Capture the cell that displays the provided text and extract its [x, y] central coordinate. 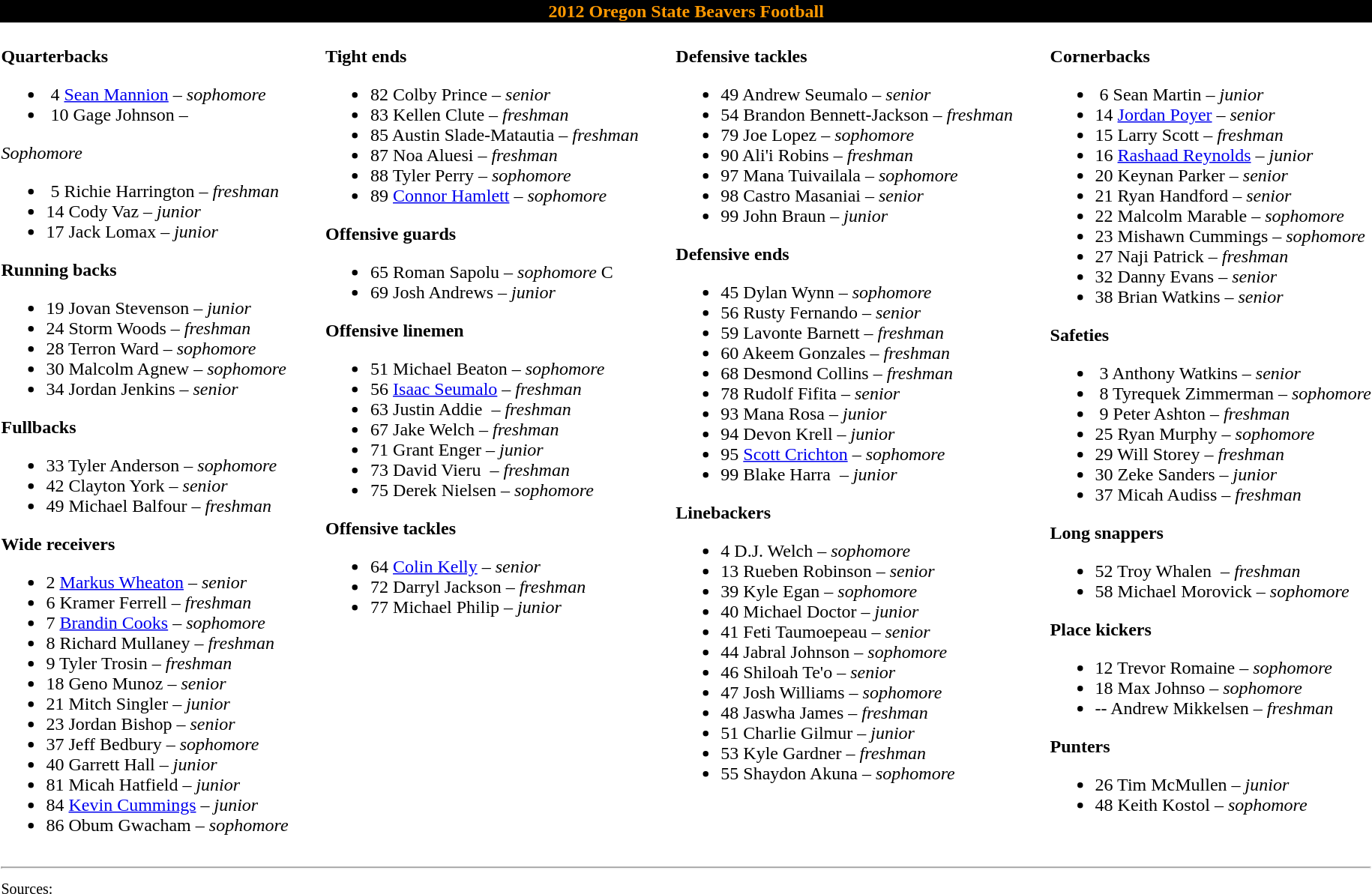
2012 Oregon State Beavers Football [686, 11]
